Detect which cell encompasses the target text, then output its (x, y) center coordinate. 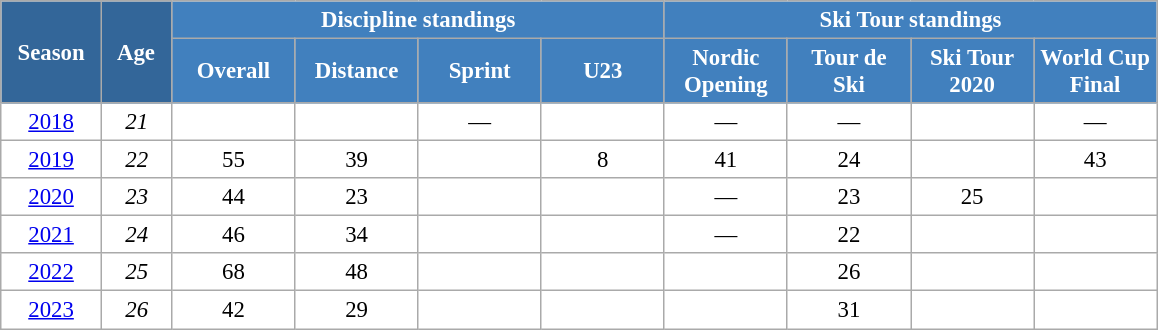
39 (356, 160)
2020 (52, 197)
31 (848, 310)
NordicOpening (726, 72)
Age (136, 52)
43 (1096, 160)
8 (602, 160)
Sprint (480, 72)
21 (136, 122)
2018 (52, 122)
U23 (602, 72)
34 (356, 235)
46 (234, 235)
Ski Tour2020 (972, 72)
68 (234, 273)
44 (234, 197)
Season (52, 52)
2019 (52, 160)
Tour deSki (848, 72)
Ski Tour standings (910, 20)
48 (356, 273)
2022 (52, 273)
42 (234, 310)
2021 (52, 235)
Distance (356, 72)
Discipline standings (418, 20)
Overall (234, 72)
41 (726, 160)
World CupFinal (1096, 72)
2023 (52, 310)
55 (234, 160)
29 (356, 310)
